Extract the (X, Y) coordinate from the center of the cell holding the provided text.  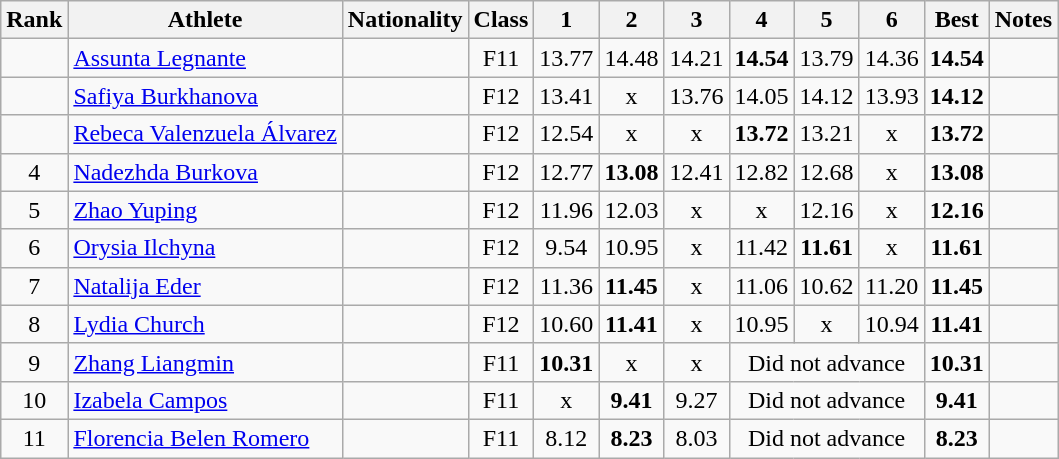
10 (34, 400)
14.36 (892, 58)
12.54 (566, 134)
12.82 (762, 172)
12.68 (826, 172)
12.77 (566, 172)
14.48 (632, 58)
13.93 (892, 96)
Zhang Liangmin (205, 362)
9.27 (696, 400)
9 (34, 362)
3 (696, 20)
10.60 (566, 324)
8.12 (566, 438)
10.94 (892, 324)
12.03 (632, 210)
Assunta Legnante (205, 58)
9.54 (566, 248)
8 (34, 324)
11.20 (892, 286)
13.77 (566, 58)
11.36 (566, 286)
13.76 (696, 96)
8.03 (696, 438)
Orysia Ilchyna (205, 248)
10.62 (826, 286)
Safiya Burkhanova (205, 96)
11.42 (762, 248)
13.79 (826, 58)
Izabela Campos (205, 400)
Natalija Eder (205, 286)
Rank (34, 20)
14.21 (696, 58)
11 (34, 438)
12.41 (696, 172)
Rebeca Valenzuela Álvarez (205, 134)
Athlete (205, 20)
Florencia Belen Romero (205, 438)
1 (566, 20)
13.41 (566, 96)
Notes (1023, 20)
14.05 (762, 96)
11.06 (762, 286)
7 (34, 286)
Best (956, 20)
13.21 (826, 134)
Nadezhda Burkova (205, 172)
2 (632, 20)
Class (501, 20)
11.96 (566, 210)
Lydia Church (205, 324)
Nationality (405, 20)
Zhao Yuping (205, 210)
